Extract the [X, Y] coordinate from the center of the cell holding the provided text.  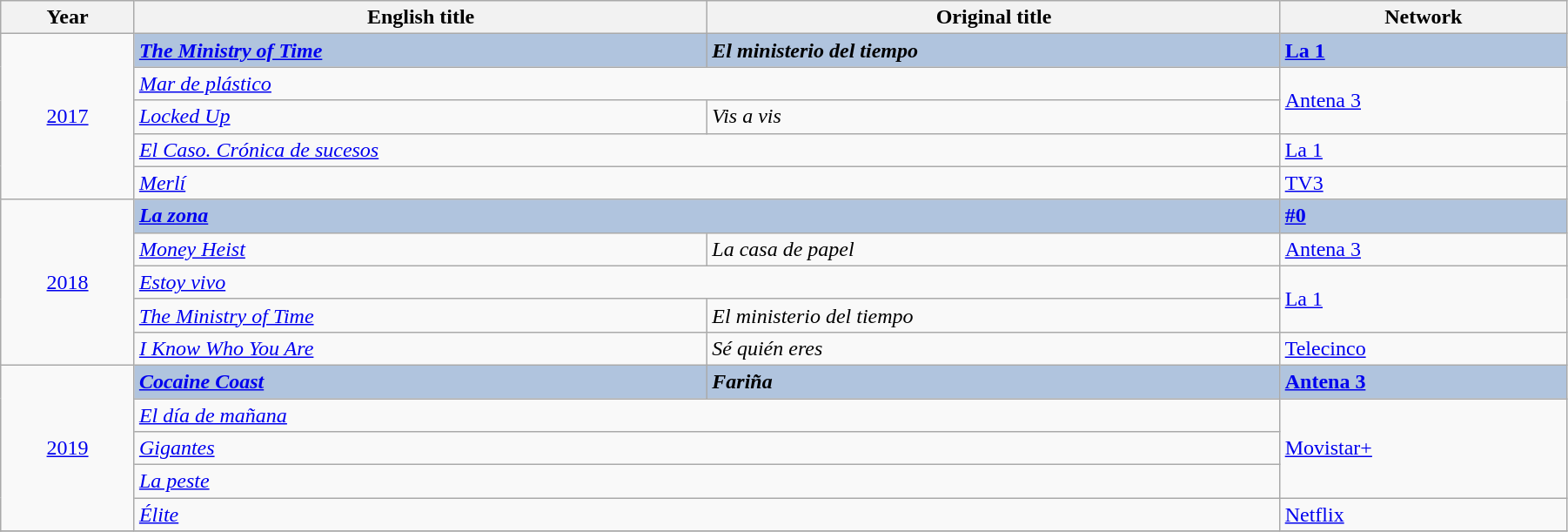
Cocaine Coast [420, 381]
Vis a vis [994, 117]
Merlí [707, 183]
Original title [994, 17]
Gigantes [707, 448]
2017 [68, 117]
2019 [68, 448]
TV3 [1424, 183]
El Caso. Crónica de sucesos [707, 150]
2018 [68, 282]
Movistar+ [1424, 448]
Locked Up [420, 117]
Netflix [1424, 515]
La peste [707, 481]
English title [420, 17]
#0 [1424, 216]
Telecinco [1424, 348]
Sé quién eres [994, 348]
Money Heist [420, 249]
I Know Who You Are [420, 348]
Network [1424, 17]
Élite [707, 515]
La casa de papel [994, 249]
La zona [707, 216]
Fariña [994, 381]
Year [68, 17]
Mar de plástico [707, 84]
Estoy vivo [707, 282]
El día de mañana [707, 415]
